Provide the (x, y) coordinate of the cell's center where the given text is located.  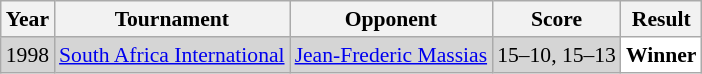
South Africa International (172, 55)
Score (556, 19)
15–10, 15–13 (556, 55)
Winner (662, 55)
Year (28, 19)
Tournament (172, 19)
1998 (28, 55)
Opponent (392, 19)
Result (662, 19)
Jean-Frederic Massias (392, 55)
